Search for the cell housing the specified text and yield its (x, y) center coordinate. 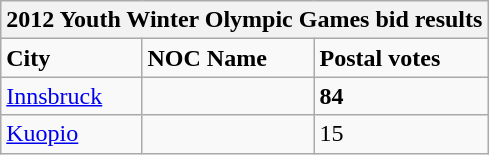
NOC Name (228, 58)
City (72, 58)
84 (401, 96)
Kuopio (72, 134)
2012 Youth Winter Olympic Games bid results (244, 20)
15 (401, 134)
Postal votes (401, 58)
Innsbruck (72, 96)
